Pinpoint the cell where the given text exists, returning its [X, Y] midpoint coordinate. 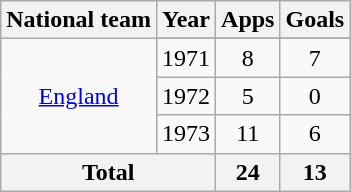
13 [315, 172]
8 [248, 58]
1972 [186, 96]
7 [315, 58]
11 [248, 134]
Year [186, 20]
Goals [315, 20]
24 [248, 172]
6 [315, 134]
0 [315, 96]
Apps [248, 20]
England [79, 96]
National team [79, 20]
Total [108, 172]
5 [248, 96]
1973 [186, 134]
1971 [186, 58]
